Detect which cell encompasses the target text, then output its [x, y] center coordinate. 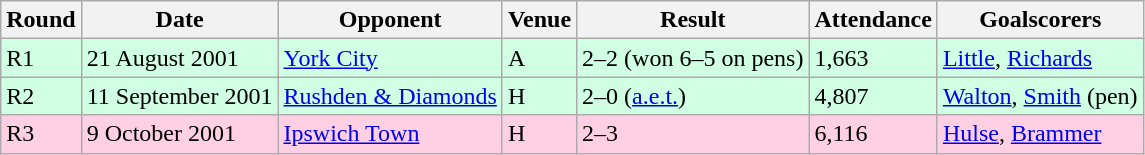
2–0 (a.e.t.) [693, 96]
Walton, Smith (pen) [1040, 96]
Hulse, Brammer [1040, 134]
A [539, 58]
Date [180, 20]
Ipswich Town [390, 134]
2–3 [693, 134]
1,663 [873, 58]
Little, Richards [1040, 58]
Round [41, 20]
4,807 [873, 96]
R1 [41, 58]
Goalscorers [1040, 20]
Rushden & Diamonds [390, 96]
9 October 2001 [180, 134]
York City [390, 58]
Result [693, 20]
R3 [41, 134]
11 September 2001 [180, 96]
2–2 (won 6–5 on pens) [693, 58]
6,116 [873, 134]
21 August 2001 [180, 58]
Opponent [390, 20]
Attendance [873, 20]
Venue [539, 20]
R2 [41, 96]
